Locate the cell with the specified text and output its (X, Y) center coordinate. 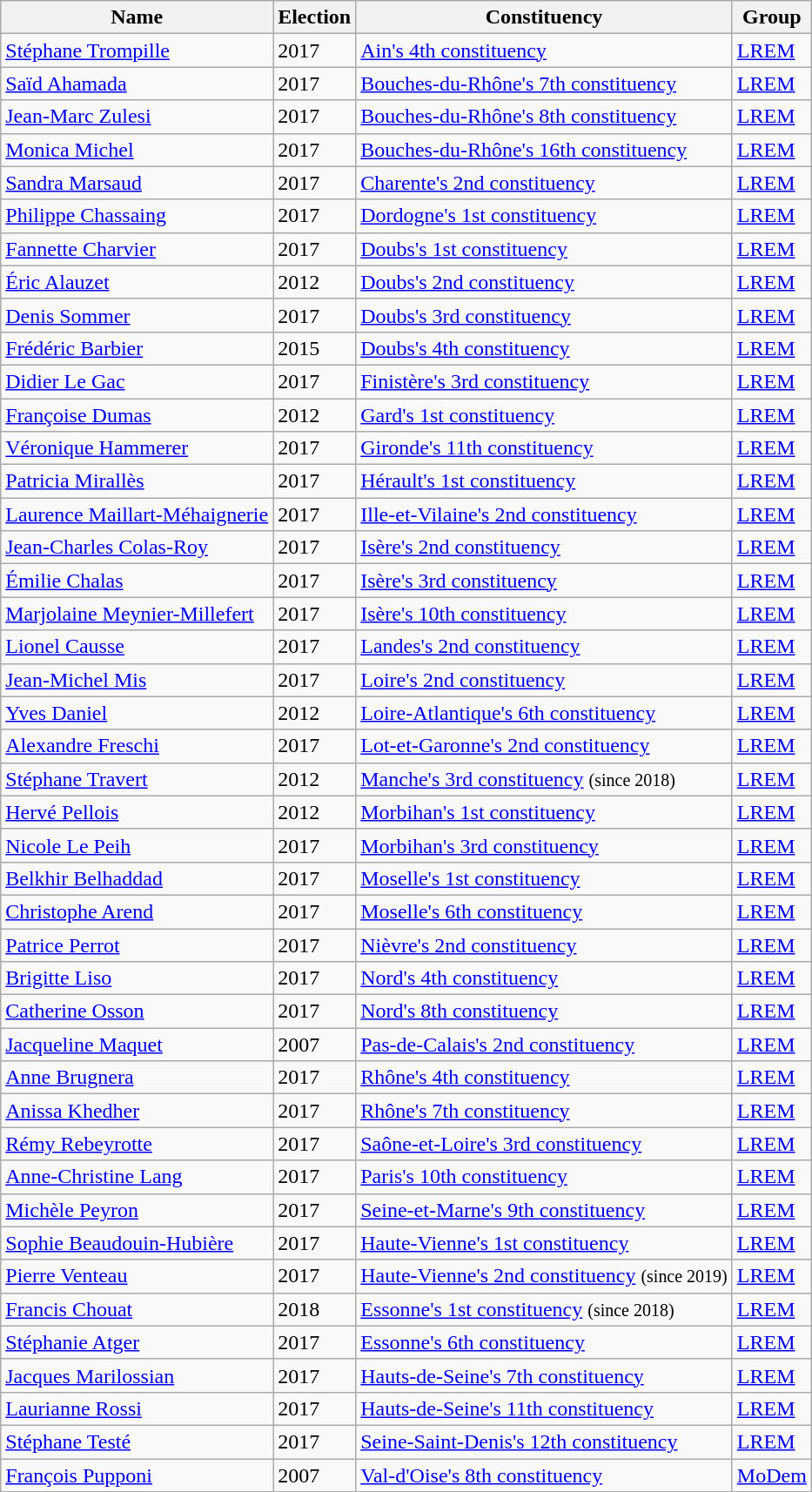
Jacques Marilossian (138, 1375)
Essonne's 1st constituency (since 2018) (545, 1309)
Yves Daniel (138, 713)
Hauts-de-Seine's 7th constituency (545, 1375)
Doubs's 3rd constituency (545, 315)
Morbihan's 1st constituency (545, 812)
Isère's 10th constituency (545, 614)
Francis Chouat (138, 1309)
Denis Sommer (138, 315)
Doubs's 2nd constituency (545, 282)
Moselle's 6th constituency (545, 911)
Stéphane Trompille (138, 50)
Gironde's 11th constituency (545, 448)
Rémy Rebeyrotte (138, 1144)
Sandra Marsaud (138, 183)
Haute-Vienne's 1st constituency (545, 1243)
Nicole Le Peih (138, 845)
Jacqueline Maquet (138, 1045)
Doubs's 4th constituency (545, 348)
Isère's 3rd constituency (545, 581)
Jean-Michel Mis (138, 680)
Dordogne's 1st constituency (545, 216)
Nord's 4th constituency (545, 978)
Patricia Mirallès (138, 481)
Émilie Chalas (138, 581)
Saïd Ahamada (138, 84)
Hérault's 1st constituency (545, 481)
Jean-Marc Zulesi (138, 117)
Lionel Causse (138, 647)
Name (138, 17)
Stéphane Travert (138, 779)
Ille-et-Vilaine's 2nd constituency (545, 514)
Didier Le Gac (138, 381)
Haute-Vienne's 2nd constituency (since 2019) (545, 1276)
Françoise Dumas (138, 415)
Nord's 8th constituency (545, 1011)
Jean-Charles Colas-Roy (138, 548)
Essonne's 6th constituency (545, 1342)
Anissa Khedher (138, 1111)
Landes's 2nd constituency (545, 647)
Hauts-de-Seine's 11th constituency (545, 1408)
Morbihan's 3rd constituency (545, 845)
Michèle Peyron (138, 1210)
Frédéric Barbier (138, 348)
Nièvre's 2nd constituency (545, 944)
Monica Michel (138, 150)
Saône-et-Loire's 3rd constituency (545, 1144)
Pas-de-Calais's 2nd constituency (545, 1045)
Rhône's 4th constituency (545, 1078)
Véronique Hammerer (138, 448)
Fannette Charvier (138, 249)
MoDem (771, 1475)
Finistère's 3rd constituency (545, 381)
Gard's 1st constituency (545, 415)
Moselle's 1st constituency (545, 878)
Ain's 4th constituency (545, 50)
2015 (315, 348)
Loire-Atlantique's 6th constituency (545, 713)
Seine-Saint-Denis's 12th constituency (545, 1442)
Charente's 2nd constituency (545, 183)
Anne-Christine Lang (138, 1177)
Constituency (545, 17)
Christophe Arend (138, 911)
Lot-et-Garonne's 2nd constituency (545, 746)
Seine-et-Marne's 9th constituency (545, 1210)
2018 (315, 1309)
Bouches-du-Rhône's 16th constituency (545, 150)
Philippe Chassaing (138, 216)
Stéphanie Atger (138, 1342)
Laurianne Rossi (138, 1408)
Val-d'Oise's 8th constituency (545, 1475)
Hervé Pellois (138, 812)
Anne Brugnera (138, 1078)
Patrice Perrot (138, 944)
François Pupponi (138, 1475)
Bouches-du-Rhône's 7th constituency (545, 84)
Manche's 3rd constituency (since 2018) (545, 779)
Election (315, 17)
Rhône's 7th constituency (545, 1111)
Doubs's 1st constituency (545, 249)
Éric Alauzet (138, 282)
Group (771, 17)
Isère's 2nd constituency (545, 548)
Belkhir Belhaddad (138, 878)
Marjolaine Meynier-Millefert (138, 614)
Pierre Venteau (138, 1276)
Paris's 10th constituency (545, 1177)
Alexandre Freschi (138, 746)
Sophie Beaudouin-Hubière (138, 1243)
Catherine Osson (138, 1011)
Loire's 2nd constituency (545, 680)
Stéphane Testé (138, 1442)
Bouches-du-Rhône's 8th constituency (545, 117)
Brigitte Liso (138, 978)
Laurence Maillart-Méhaignerie (138, 514)
